Capture the cell that displays the provided text and extract its (x, y) central coordinate. 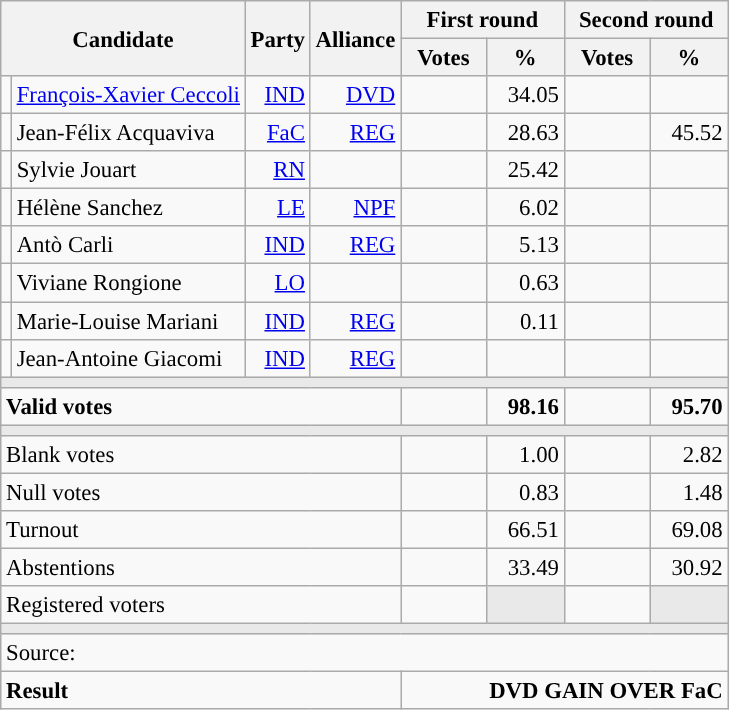
98.16 (525, 406)
Second round (646, 20)
Antò Carli (128, 245)
Party (278, 38)
0.83 (525, 492)
25.42 (525, 170)
Jean-Antoine Giacomi (128, 358)
6.02 (525, 208)
Candidate (123, 38)
Valid votes (201, 406)
69.08 (689, 530)
Marie-Louise Mariani (128, 321)
Source: (364, 653)
Turnout (201, 530)
Abstentions (201, 567)
Alliance (355, 38)
Result (201, 691)
Hélène Sanchez (128, 208)
François-Xavier Ceccoli (128, 95)
45.52 (689, 133)
66.51 (525, 530)
Null votes (201, 492)
95.70 (689, 406)
28.63 (525, 133)
Blank votes (201, 455)
LE (278, 208)
Sylvie Jouart (128, 170)
30.92 (689, 567)
34.05 (525, 95)
Viviane Rongione (128, 283)
0.63 (525, 283)
Registered voters (201, 605)
1.00 (525, 455)
5.13 (525, 245)
1.48 (689, 492)
DVD GAIN OVER FaC (564, 691)
NPF (355, 208)
33.49 (525, 567)
Jean-Félix Acquaviva (128, 133)
First round (483, 20)
LO (278, 283)
FaC (278, 133)
0.11 (525, 321)
DVD (355, 95)
2.82 (689, 455)
RN (278, 170)
